Detect which cell encompasses the target text, then output its (X, Y) center coordinate. 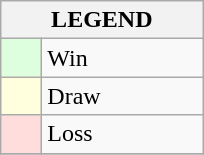
Win (122, 58)
LEGEND (102, 20)
Draw (122, 96)
Loss (122, 134)
